Pinpoint the cell where the given text exists, returning its (x, y) midpoint coordinate. 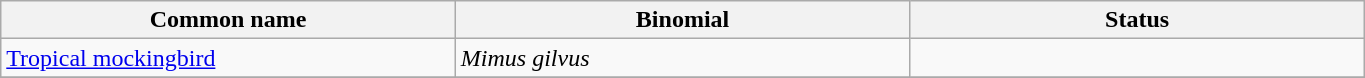
Mimus gilvus (682, 58)
Tropical mockingbird (228, 58)
Binomial (682, 20)
Common name (228, 20)
Status (1138, 20)
